Provide the (X, Y) coordinate of the cell's center where the given text is located.  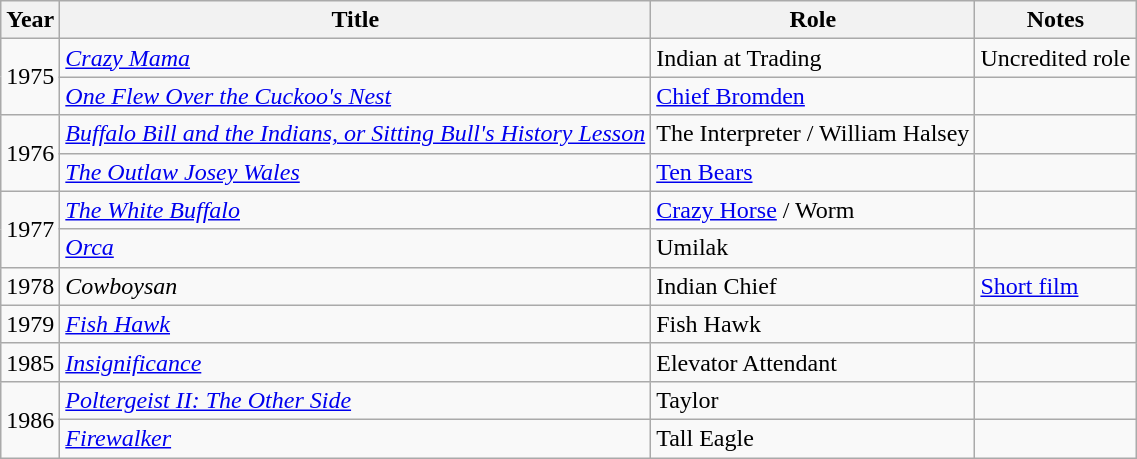
Orca (356, 248)
Taylor (813, 400)
Indian at Trading (813, 58)
Role (813, 20)
Crazy Horse / Worm (813, 210)
Crazy Mama (356, 58)
Firewalker (356, 438)
Insignificance (356, 362)
Title (356, 20)
Umilak (813, 248)
1979 (30, 324)
Short film (1056, 286)
1985 (30, 362)
Poltergeist II: The Other Side (356, 400)
One Flew Over the Cuckoo's Nest (356, 96)
Notes (1056, 20)
1975 (30, 77)
Year (30, 20)
1978 (30, 286)
1986 (30, 419)
Cowboysan (356, 286)
Tall Eagle (813, 438)
Buffalo Bill and the Indians, or Sitting Bull's History Lesson (356, 134)
1976 (30, 153)
Ten Bears (813, 172)
The Interpreter / William Halsey (813, 134)
1977 (30, 229)
The Outlaw Josey Wales (356, 172)
The White Buffalo (356, 210)
Chief Bromden (813, 96)
Elevator Attendant (813, 362)
Uncredited role (1056, 58)
Indian Chief (813, 286)
